From the cell containing the given text, extract its center point as [X, Y] coordinate. 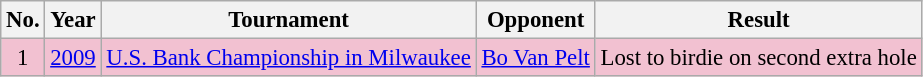
Tournament [288, 20]
No. [23, 20]
Result [758, 20]
1 [23, 58]
Year [73, 20]
Opponent [536, 20]
Lost to birdie on second extra hole [758, 58]
2009 [73, 58]
Bo Van Pelt [536, 58]
U.S. Bank Championship in Milwaukee [288, 58]
